Determine the [X, Y] coordinate at the center of the cell enclosing the given text.  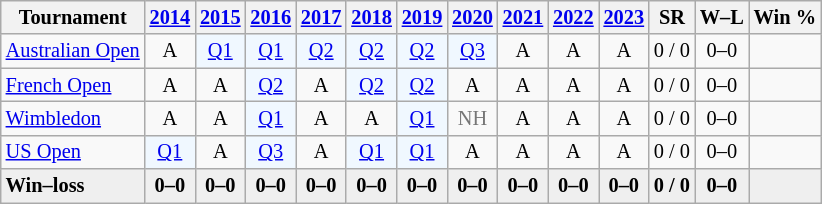
2017 [321, 17]
W–L [722, 17]
SR [672, 17]
2019 [422, 17]
Tournament [73, 17]
2023 [624, 17]
2020 [472, 17]
2016 [270, 17]
2021 [523, 17]
Win–loss [73, 186]
2022 [573, 17]
2014 [170, 17]
Wimbledon [73, 118]
2015 [220, 17]
NH [472, 118]
Win % [785, 17]
Australian Open [73, 51]
2018 [371, 17]
US Open [73, 152]
French Open [73, 85]
